Search for the cell housing the specified text and yield its [X, Y] center coordinate. 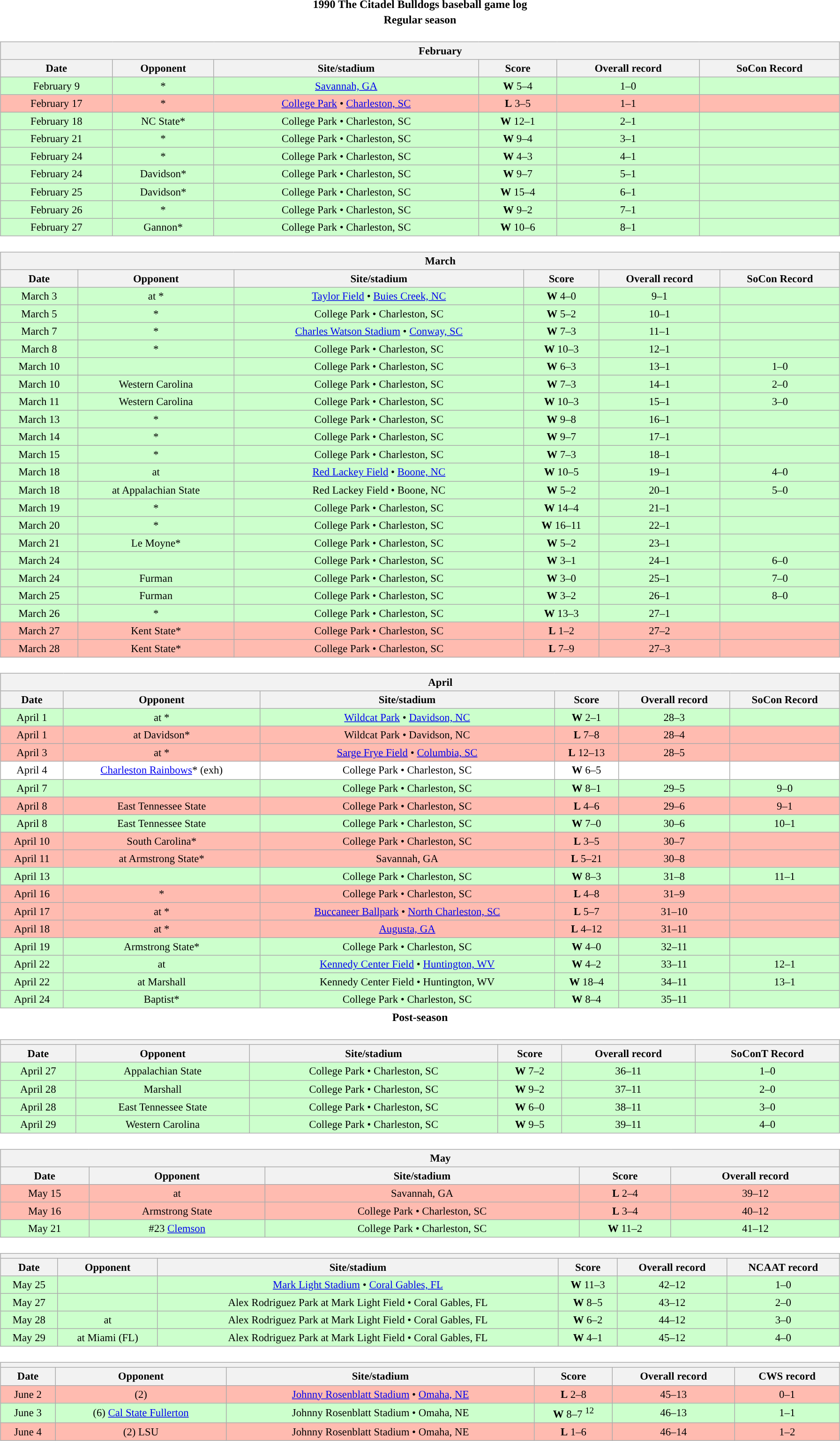
43–12 [672, 1303]
W 3–2 [562, 596]
March 15 [39, 455]
W 6–5 [587, 770]
at Appalachian State [156, 490]
42–12 [672, 1285]
19–1 [660, 472]
38–11 [628, 1107]
Charleston Rainbows* (exh) [161, 770]
March 13 [39, 420]
W 18–4 [587, 982]
W 10–6 [517, 227]
March [420, 261]
L 2–8 [573, 1394]
April 3 [32, 753]
1–2 [787, 1432]
W 13–3 [562, 613]
April 19 [32, 946]
March 26 [39, 613]
at Davidson* [161, 735]
W 3–0 [562, 578]
5–0 [780, 490]
Le Moyne* [156, 543]
2–1 [628, 121]
W 16–11 [562, 525]
March 11 [39, 402]
25–1 [660, 578]
40–12 [755, 1211]
L 4–6 [587, 806]
May [420, 1158]
Taylor Field • Buies Creek, NC [379, 296]
February 17 [56, 104]
45–12 [672, 1338]
at Marshall [161, 982]
8–1 [628, 227]
4–1 [628, 157]
L 4–8 [587, 894]
at Miami (FL) [108, 1338]
March 19 [39, 508]
Augusta, GA [407, 929]
27–3 [660, 648]
37–11 [628, 1089]
35–11 [674, 999]
March 21 [39, 543]
May 16 [45, 1211]
March 3 [39, 296]
Baptist* [161, 999]
W 7–2 [530, 1071]
W 4–1 [588, 1338]
Gannon* [163, 227]
L 12–13 [587, 753]
30–6 [674, 823]
April 10 [32, 841]
24–1 [660, 560]
April 13 [32, 876]
April 7 [32, 788]
(2) [141, 1394]
W 12–1 [517, 121]
31–11 [674, 929]
CWS record [787, 1376]
May 29 [29, 1338]
W 5–4 [517, 86]
26–1 [660, 596]
L 1–6 [573, 1432]
Marshall [163, 1089]
Armstrong State* [161, 946]
March 27 [39, 631]
46–13 [673, 1413]
L 7–8 [587, 735]
31–9 [674, 894]
31–8 [674, 876]
March 14 [39, 437]
41–12 [755, 1229]
June 2 [28, 1394]
February 26 [56, 210]
W 15–4 [517, 192]
March 28 [39, 648]
21–1 [660, 508]
28–3 [674, 718]
30–7 [674, 841]
16–1 [660, 420]
W 9–5 [530, 1124]
L 5–21 [587, 858]
Armstrong State [177, 1211]
W 11–3 [588, 1285]
February [420, 51]
February 9 [56, 86]
April 17 [32, 911]
April 29 [38, 1124]
NCAAT record [783, 1267]
29–5 [674, 788]
46–14 [673, 1432]
29–6 [674, 806]
March 7 [39, 331]
March 25 [39, 596]
May 28 [29, 1320]
39–12 [755, 1193]
W 7–0 [587, 823]
31–10 [674, 911]
W 10–5 [562, 472]
February 21 [56, 139]
W 4–3 [517, 157]
March 8 [39, 349]
0–1 [787, 1394]
W 9–8 [562, 420]
33–11 [674, 964]
28–5 [674, 753]
27–2 [660, 631]
W 6–0 [530, 1107]
May 21 [45, 1229]
7–0 [780, 578]
W 3–1 [562, 560]
34–11 [674, 982]
14–1 [660, 384]
23–1 [660, 543]
W 8–1 [587, 788]
44–12 [672, 1320]
April 4 [32, 770]
L 7–9 [562, 648]
NC State* [163, 121]
9–0 [785, 788]
18–1 [660, 455]
W 11–2 [625, 1229]
(2) LSU [141, 1432]
17–1 [660, 437]
7–1 [628, 210]
W 9–4 [517, 139]
5–1 [628, 174]
April [420, 682]
April 18 [32, 929]
L 3–4 [625, 1211]
May 25 [29, 1285]
20–1 [660, 490]
Sarge Frye Field • Columbia, SC [407, 753]
L 5–7 [587, 911]
April 24 [32, 999]
W 6–3 [562, 367]
at Armstrong State* [161, 858]
15–1 [660, 402]
6–1 [628, 192]
May 27 [29, 1303]
May 15 [45, 1193]
L 1–2 [562, 631]
(6) Cal State Fullerton [141, 1413]
W 6–2 [588, 1320]
36–11 [628, 1071]
South Carolina* [161, 841]
February 27 [56, 227]
39–11 [628, 1124]
6–0 [780, 560]
June 3 [28, 1413]
28–4 [674, 735]
February 18 [56, 121]
April 27 [38, 1071]
L 4–12 [587, 929]
30–8 [674, 858]
W 8–7 12 [573, 1413]
W 8–3 [587, 876]
March 5 [39, 314]
February 25 [56, 192]
27–1 [660, 613]
June 4 [28, 1432]
L 2–4 [625, 1193]
W 14–4 [562, 508]
Charles Watson Stadium • Conway, SC [379, 331]
32–11 [674, 946]
April 11 [32, 858]
3–1 [628, 139]
W 8–4 [587, 999]
W 2–1 [587, 718]
8–0 [780, 596]
W 4–2 [587, 964]
22–1 [660, 525]
Buccaneer Ballpark • North Charleston, SC [407, 911]
Mark Light Stadium • Coral Gables, FL [358, 1285]
Appalachian State [163, 1071]
#23 Clemson [177, 1229]
March 20 [39, 525]
W 8–5 [588, 1303]
45–13 [673, 1394]
April 16 [32, 894]
SoConT Record [768, 1054]
